Pinpoint the cell where the given text exists, returning its (x, y) midpoint coordinate. 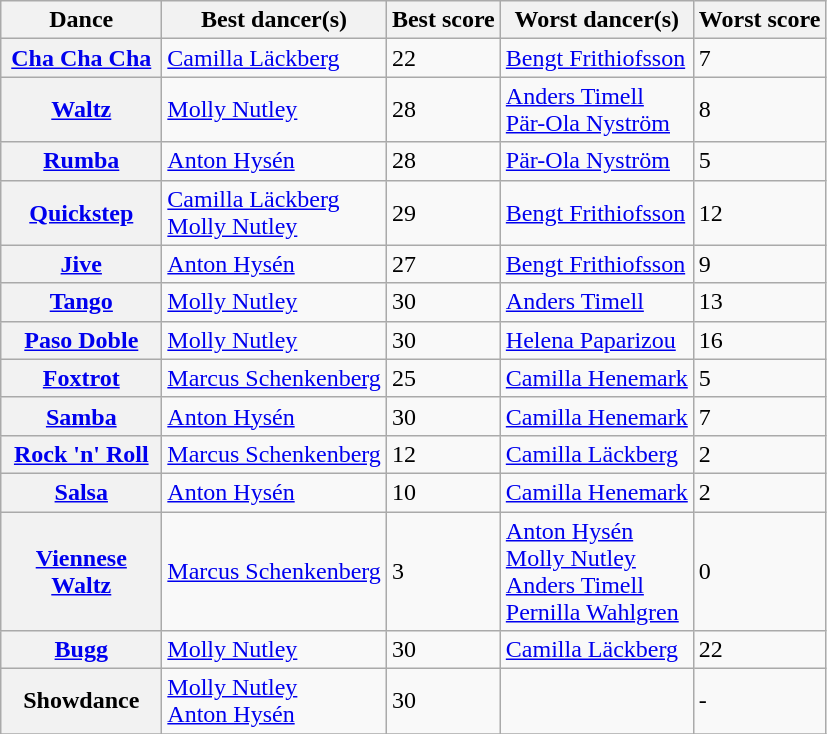
Rock 'n' Roll (82, 454)
Anders Timell Pär-Ola Nyström (596, 110)
Viennese Waltz (82, 572)
Quickstep (82, 212)
3 (443, 572)
Best score (443, 20)
Best dancer(s) (274, 20)
Foxtrot (82, 378)
Rumba (82, 161)
25 (443, 378)
Tango (82, 302)
Samba (82, 416)
Salsa (82, 492)
27 (443, 264)
Molly Nutley Anton Hysén (274, 702)
9 (760, 264)
Showdance (82, 702)
Helena Paparizou (596, 340)
Waltz (82, 110)
Pär-Ola Nyström (596, 161)
16 (760, 340)
13 (760, 302)
0 (760, 572)
Camilla Läckberg Molly Nutley (274, 212)
- (760, 702)
8 (760, 110)
Anton Hysén Molly Nutley Anders Timell Pernilla Wahlgren (596, 572)
29 (443, 212)
Cha Cha Cha (82, 58)
10 (443, 492)
Anders Timell (596, 302)
Jive (82, 264)
Paso Doble (82, 340)
Dance (82, 20)
Worst score (760, 20)
Worst dancer(s) (596, 20)
Bugg (82, 650)
